Detect which cell encompasses the target text, then output its [X, Y] center coordinate. 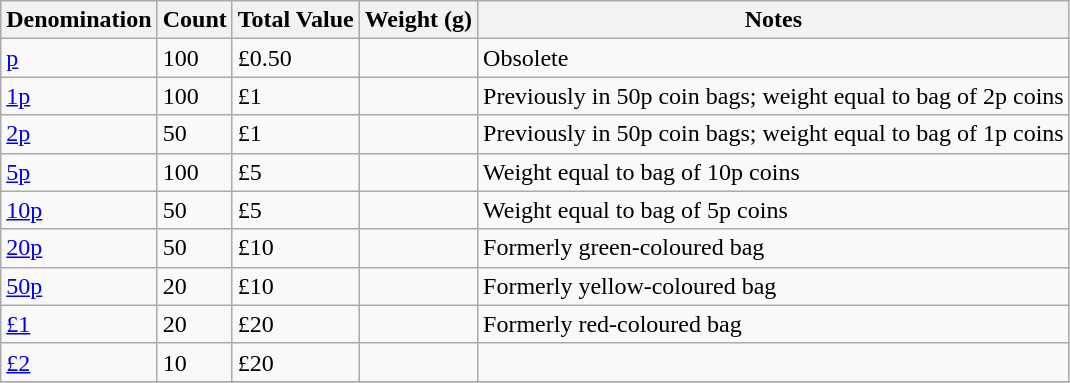
Formerly yellow-coloured bag [774, 286]
10 [194, 362]
Previously in 50p coin bags; weight equal to bag of 2p coins [774, 96]
Count [194, 20]
Total Value [296, 20]
20p [79, 248]
50p [79, 286]
2p [79, 134]
Weight (g) [418, 20]
Obsolete [774, 58]
£0.50 [296, 58]
Weight equal to bag of 5p coins [774, 210]
£2 [79, 362]
Formerly green-coloured bag [774, 248]
5p [79, 172]
1p [79, 96]
Previously in 50p coin bags; weight equal to bag of 1p coins [774, 134]
p [79, 58]
Notes [774, 20]
Weight equal to bag of 10p coins [774, 172]
Formerly red-coloured bag [774, 324]
10p [79, 210]
Denomination [79, 20]
